Return [X, Y] of the center of cell containing provided text 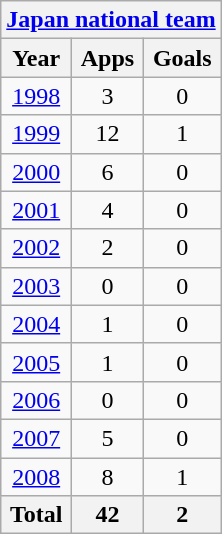
Japan national team [111, 20]
Total [36, 515]
2001 [36, 210]
2008 [36, 477]
2004 [36, 324]
2007 [36, 438]
Goals [182, 58]
2002 [36, 248]
2005 [36, 362]
2006 [36, 400]
3 [108, 96]
1999 [36, 134]
2000 [36, 172]
2003 [36, 286]
5 [108, 438]
42 [108, 515]
4 [108, 210]
6 [108, 172]
Year [36, 58]
Apps [108, 58]
12 [108, 134]
8 [108, 477]
1998 [36, 96]
